From the cell containing the given text, extract its center point as (X, Y) coordinate. 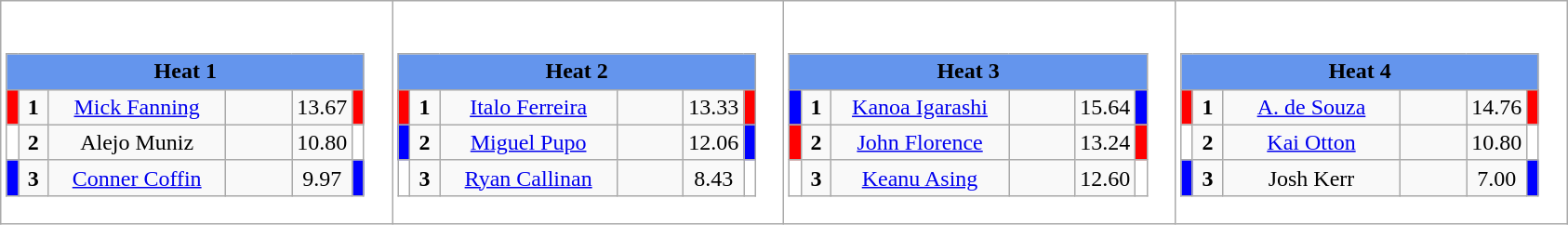
13.24 (1105, 142)
Heat 3 (968, 72)
Keanu Asing (921, 178)
14.76 (1497, 107)
Heat 4 (1360, 72)
John Florence (921, 142)
15.64 (1105, 107)
Kai Otton (1311, 142)
Heat 1 1 Mick Fanning 13.67 2 Alejo Muniz 10.80 3 Conner Coffin 9.97 (197, 112)
13.33 (714, 107)
Kanoa Igarashi (921, 107)
Miguel Pupo (528, 142)
Heat 1 (185, 72)
Alejo Muniz (138, 142)
9.97 (322, 178)
Mick Fanning (138, 107)
Josh Kerr (1311, 178)
8.43 (714, 178)
7.00 (1497, 178)
13.67 (322, 107)
Heat 2 (577, 72)
12.06 (714, 142)
Conner Coffin (138, 178)
Ryan Callinan (528, 178)
Heat 4 1 A. de Souza 14.76 2 Kai Otton 10.80 3 Josh Kerr 7.00 (1371, 112)
Heat 2 1 Italo Ferreira 13.33 2 Miguel Pupo 12.06 3 Ryan Callinan 8.43 (588, 112)
A. de Souza (1311, 107)
Heat 3 1 Kanoa Igarashi 15.64 2 John Florence 13.24 3 Keanu Asing 12.60 (980, 112)
12.60 (1105, 178)
Italo Ferreira (528, 107)
